Output the (X, Y) coordinate of the center of the cell containing the given text.  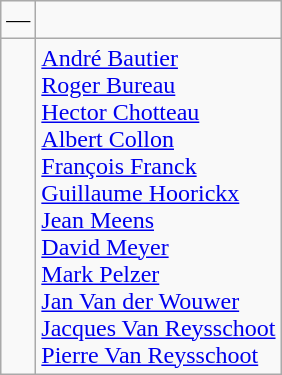
— (18, 20)
